Return (X, Y) of the center of cell containing provided text 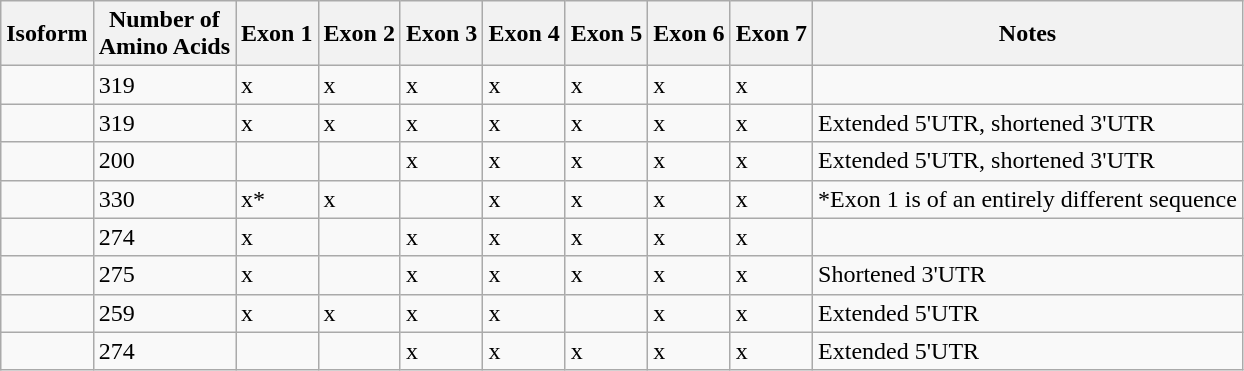
Exon 3 (441, 34)
275 (164, 275)
Exon 6 (689, 34)
Exon 1 (277, 34)
Exon 5 (606, 34)
Exon 7 (771, 34)
200 (164, 161)
Number ofAmino Acids (164, 34)
x* (277, 199)
Shortened 3'UTR (1028, 275)
Notes (1028, 34)
Isoform (47, 34)
Exon 4 (524, 34)
259 (164, 313)
Exon 2 (359, 34)
330 (164, 199)
*Exon 1 is of an entirely different sequence (1028, 199)
